Capture the cell that displays the provided text and extract its [X, Y] central coordinate. 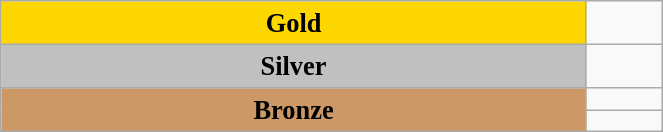
Silver [294, 66]
Gold [294, 22]
Bronze [294, 109]
